Pinpoint the cell where the given text exists, returning its [x, y] midpoint coordinate. 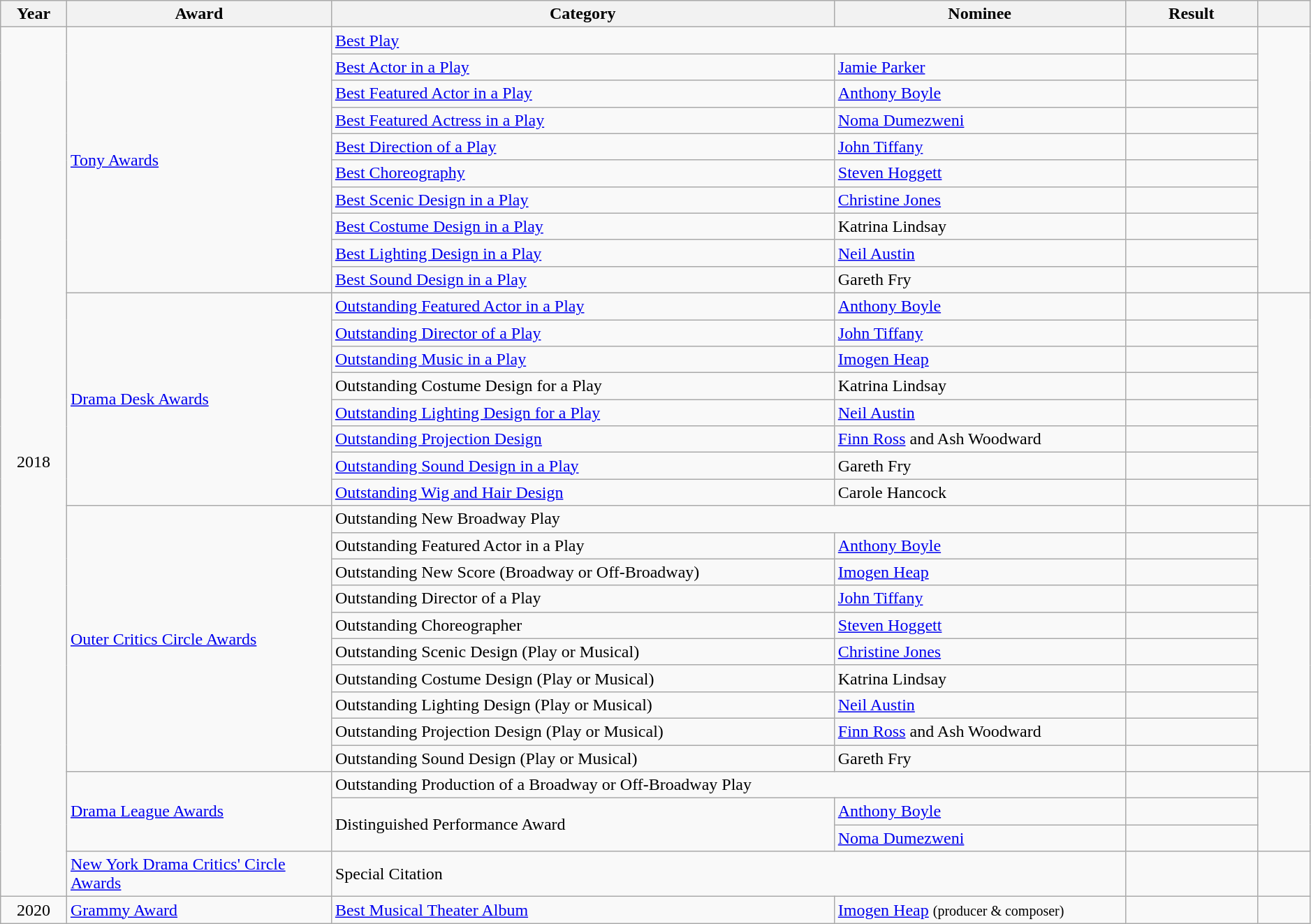
Outstanding Wig and Hair Design [583, 492]
Drama League Awards [198, 812]
Drama Desk Awards [198, 399]
Outstanding Lighting Design for a Play [583, 413]
Best Costume Design in a Play [583, 226]
Award [198, 14]
Outstanding New Broadway Play [728, 519]
Result [1192, 14]
Carole Hancock [979, 492]
2020 [34, 910]
Best Scenic Design in a Play [583, 200]
Outstanding Music in a Play [583, 360]
Special Citation [728, 874]
Best Direction of a Play [583, 147]
Outstanding Sound Design (Play or Musical) [583, 758]
Outstanding Scenic Design (Play or Musical) [583, 652]
Jamie Parker [979, 67]
Best Actor in a Play [583, 67]
Distinguished Performance Award [583, 825]
Best Lighting Design in a Play [583, 253]
Nominee [979, 14]
Outstanding Costume Design for a Play [583, 386]
Grammy Award [198, 910]
Best Featured Actress in a Play [583, 120]
2018 [34, 462]
Outstanding Costume Design (Play or Musical) [583, 678]
Outer Critics Circle Awards [198, 638]
Imogen Heap (producer & composer) [979, 910]
Outstanding Choreographer [583, 625]
Outstanding Sound Design in a Play [583, 466]
Outstanding Projection Design (Play or Musical) [583, 731]
Tony Awards [198, 161]
Best Musical Theater Album [583, 910]
Outstanding Projection Design [583, 439]
Best Play [728, 41]
Best Choreography [583, 173]
Year [34, 14]
New York Drama Critics' Circle Awards [198, 874]
Best Featured Actor in a Play [583, 94]
Outstanding Lighting Design (Play or Musical) [583, 705]
Best Sound Design in a Play [583, 279]
Outstanding Production of a Broadway or Off-Broadway Play [728, 785]
Outstanding New Score (Broadway or Off-Broadway) [583, 572]
Category [583, 14]
